Locate the cell with the specified text and output its (X, Y) center coordinate. 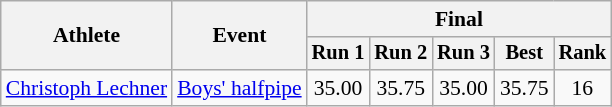
Run 2 (400, 54)
Athlete (86, 36)
Christoph Lechner (86, 88)
Final (459, 19)
Best (524, 54)
Run 1 (338, 54)
Event (240, 36)
Run 3 (464, 54)
Rank (583, 54)
Boys' halfpipe (240, 88)
16 (583, 88)
